Return [x, y] of the center of cell containing provided text 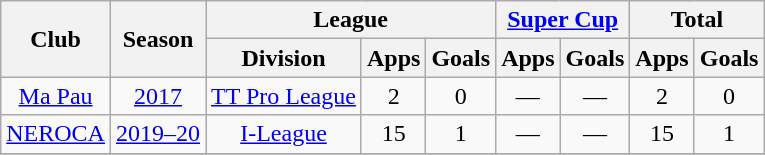
Total [697, 20]
Super Cup [563, 20]
NEROCA [56, 134]
Ma Pau [56, 96]
Division [284, 58]
Club [56, 39]
TT Pro League [284, 96]
2017 [158, 96]
Season [158, 39]
I-League [284, 134]
League [351, 20]
2019–20 [158, 134]
